Return [x, y] of the center of cell containing provided text 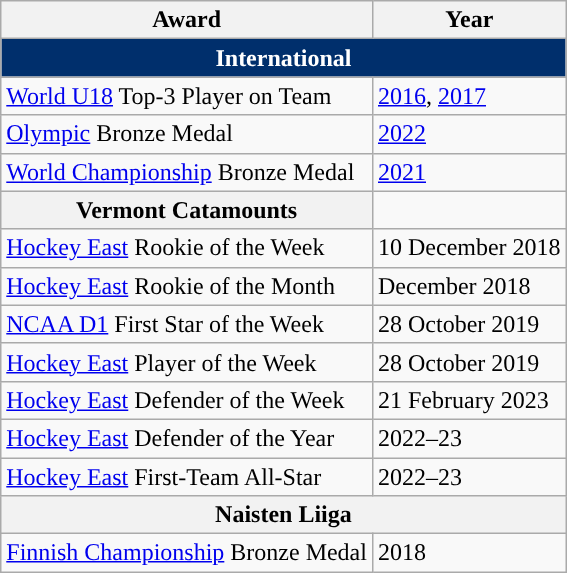
2018 [469, 553]
World U18 Top-3 Player on Team [187, 96]
2016, 2017 [469, 96]
10 December 2018 [469, 248]
21 February 2023 [469, 400]
2022 [469, 134]
Year [469, 20]
NCAA D1 First Star of the Week [187, 324]
Hockey East Defender of the Year [187, 438]
Hockey East Defender of the Week [187, 400]
Finnish Championship Bronze Medal [187, 553]
World Championship Bronze Medal [187, 172]
Olympic Bronze Medal [187, 134]
Hockey East First-Team All-Star [187, 477]
Vermont Catamounts [187, 210]
Award [187, 20]
Naisten Liiga [284, 515]
Hockey East Rookie of the Week [187, 248]
International [284, 58]
December 2018 [469, 286]
Hockey East Player of the Week [187, 362]
2021 [469, 172]
Hockey East Rookie of the Month [187, 286]
